Scan for the cell matching the given text and deliver its (X, Y) coordinate at center. 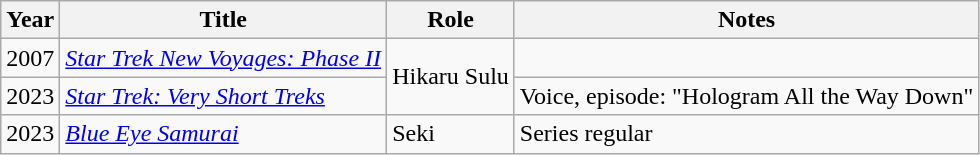
Star Trek: Very Short Treks (224, 96)
Voice, episode: "Hologram All the Way Down" (746, 96)
2007 (30, 58)
Series regular (746, 134)
Role (451, 20)
Year (30, 20)
Notes (746, 20)
Title (224, 20)
Star Trek New Voyages: Phase II (224, 58)
Blue Eye Samurai (224, 134)
Seki (451, 134)
Hikaru Sulu (451, 77)
